Search for the cell housing the specified text and yield its [X, Y] center coordinate. 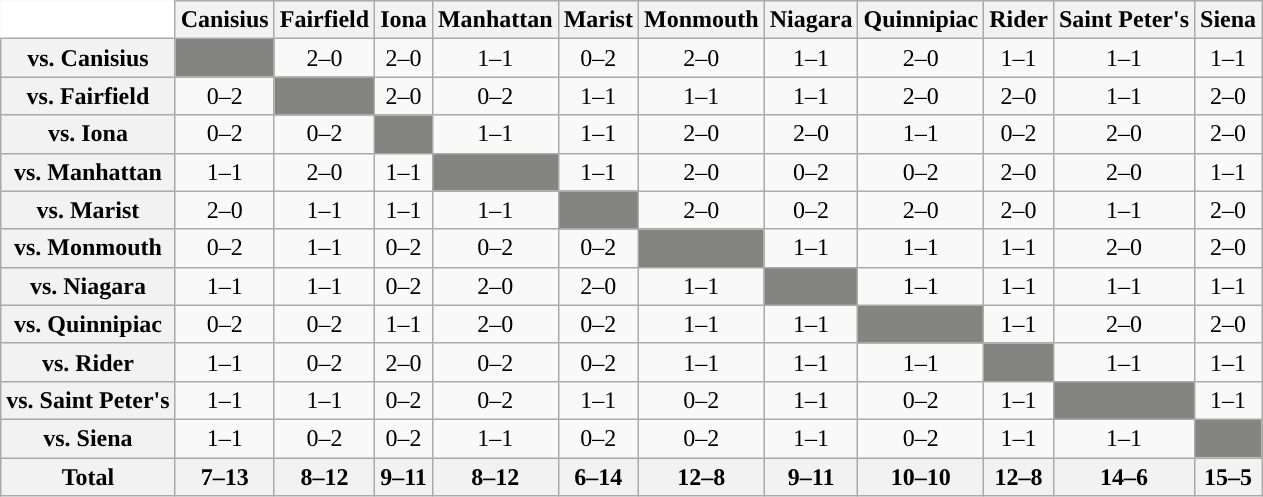
Saint Peter's [1124, 20]
Quinnipiac [921, 20]
Siena [1228, 20]
vs. Marist [88, 210]
vs. Fairfield [88, 96]
Niagara [811, 20]
15–5 [1228, 477]
vs. Iona [88, 134]
vs. Monmouth [88, 248]
vs. Canisius [88, 58]
vs. Saint Peter's [88, 400]
Total [88, 477]
Marist [598, 20]
vs. Quinnipiac [88, 324]
Fairfield [324, 20]
vs. Manhattan [88, 172]
Manhattan [495, 20]
vs. Rider [88, 362]
6–14 [598, 477]
vs. Niagara [88, 286]
7–13 [224, 477]
Monmouth [701, 20]
Canisius [224, 20]
vs. Siena [88, 438]
Rider [1019, 20]
10–10 [921, 477]
Iona [404, 20]
14–6 [1124, 477]
